Find where the given text appears and provide that cell's center as (X, Y) coordinate. 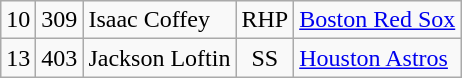
10 (18, 20)
RHP (265, 20)
13 (18, 58)
SS (265, 58)
Boston Red Sox (378, 20)
309 (60, 20)
Houston Astros (378, 58)
403 (60, 58)
Isaac Coffey (160, 20)
Jackson Loftin (160, 58)
